From the cell containing the given text, extract its center point as [X, Y] coordinate. 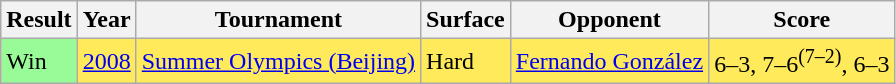
Opponent [609, 20]
Summer Olympics (Beijing) [278, 62]
Hard [466, 62]
Win [39, 62]
Score [802, 20]
Fernando González [609, 62]
6–3, 7–6(7–2), 6–3 [802, 62]
2008 [106, 62]
Tournament [278, 20]
Year [106, 20]
Surface [466, 20]
Result [39, 20]
